Provide the [x, y] coordinate of the cell's center where the given text is located.  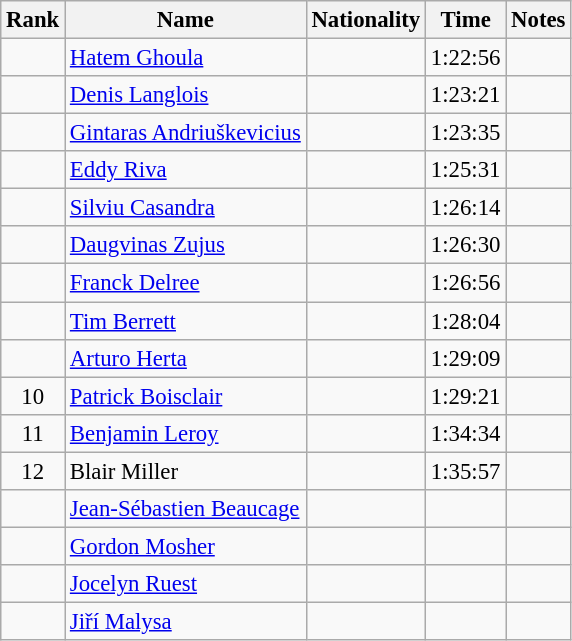
Jocelyn Ruest [186, 584]
1:29:09 [466, 358]
Gordon Mosher [186, 546]
Hatem Ghoula [186, 58]
Rank [33, 20]
Daugvinas Zujus [186, 245]
Silviu Casandra [186, 208]
1:23:21 [466, 95]
Patrick Boisclair [186, 396]
1:22:56 [466, 58]
1:28:04 [466, 321]
Gintaras Andriuškevicius [186, 133]
Blair Miller [186, 471]
Arturo Herta [186, 358]
Benjamin Leroy [186, 433]
1:25:31 [466, 170]
Time [466, 20]
1:26:14 [466, 208]
1:26:30 [466, 245]
1:23:35 [466, 133]
Notes [538, 20]
Eddy Riva [186, 170]
Tim Berrett [186, 321]
1:26:56 [466, 283]
Nationality [366, 20]
Name [186, 20]
10 [33, 396]
Denis Langlois [186, 95]
11 [33, 433]
1:35:57 [466, 471]
1:29:21 [466, 396]
Jiří Malysa [186, 621]
Franck Delree [186, 283]
1:34:34 [466, 433]
Jean-Sébastien Beaucage [186, 509]
12 [33, 471]
